For the text-containing cell, return its midpoint in (x, y) coordinate format. 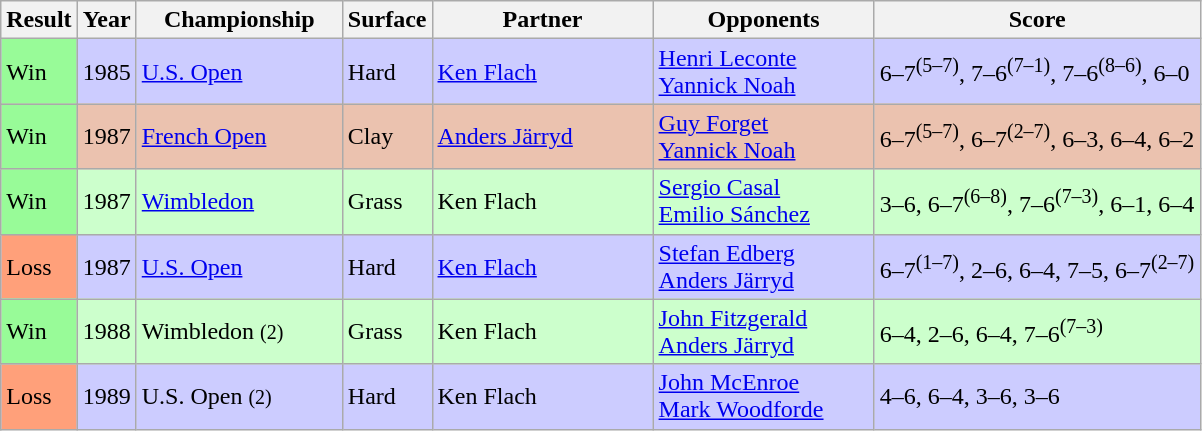
4–6, 6–4, 3–6, 3–6 (1037, 396)
1985 (106, 72)
Guy Forget Yannick Noah (764, 136)
Partner (542, 20)
Henri Leconte Yannick Noah (764, 72)
Wimbledon (2) (239, 332)
Year (106, 20)
U.S. Open (2) (239, 396)
6–7(1–7), 2–6, 6–4, 7–5, 6–7(2–7) (1037, 266)
John McEnroe Mark Woodforde (764, 396)
Sergio Casal Emilio Sánchez (764, 202)
John Fitzgerald Anders Järryd (764, 332)
Championship (239, 20)
Opponents (764, 20)
Wimbledon (239, 202)
6–7(5–7), 7–6(7–1), 7–6(8–6), 6–0 (1037, 72)
French Open (239, 136)
3–6, 6–7(6–8), 7–6(7–3), 6–1, 6–4 (1037, 202)
Score (1037, 20)
Anders Järryd (542, 136)
1988 (106, 332)
Stefan Edberg Anders Järryd (764, 266)
Result (39, 20)
1989 (106, 396)
6–4, 2–6, 6–4, 7–6(7–3) (1037, 332)
6–7(5–7), 6–7(2–7), 6–3, 6–4, 6–2 (1037, 136)
Clay (387, 136)
Surface (387, 20)
